Pinpoint the cell where the given text exists, returning its [x, y] midpoint coordinate. 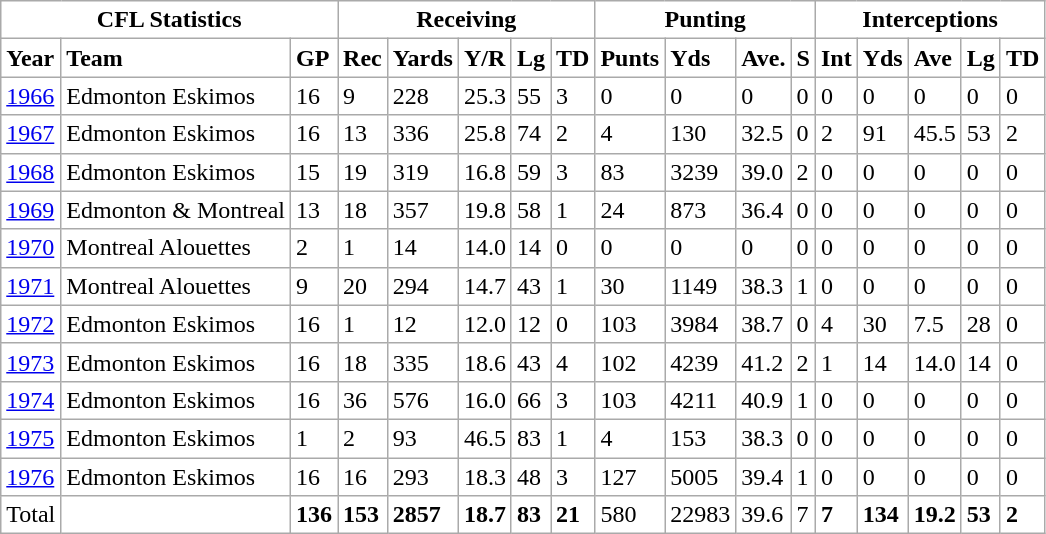
16.0 [484, 400]
127 [630, 477]
Interceptions [930, 20]
130 [700, 134]
293 [422, 477]
1969 [31, 210]
1149 [700, 286]
CFL Statistics [170, 20]
4211 [700, 400]
12.0 [484, 324]
18.3 [484, 477]
32.5 [764, 134]
3239 [700, 172]
357 [422, 210]
36.4 [764, 210]
Y/R [484, 58]
19.2 [934, 515]
48 [530, 477]
GP [314, 58]
91 [882, 134]
Yards [422, 58]
Ave. [764, 58]
Receiving [466, 20]
55 [530, 96]
66 [530, 400]
576 [422, 400]
294 [422, 286]
20 [363, 286]
59 [530, 172]
1968 [31, 172]
16.8 [484, 172]
Rec [363, 58]
228 [422, 96]
102 [630, 362]
74 [530, 134]
580 [630, 515]
19 [363, 172]
Year [31, 58]
335 [422, 362]
1973 [31, 362]
41.2 [764, 362]
1971 [31, 286]
S [803, 58]
1972 [31, 324]
136 [314, 515]
Edmonton & Montreal [176, 210]
22983 [700, 515]
1975 [31, 438]
18.6 [484, 362]
39.0 [764, 172]
28 [980, 324]
25.8 [484, 134]
1976 [31, 477]
336 [422, 134]
1970 [31, 248]
39.6 [764, 515]
Punting [705, 20]
93 [422, 438]
Punts [630, 58]
873 [700, 210]
1974 [31, 400]
39.4 [764, 477]
21 [572, 515]
15 [314, 172]
1967 [31, 134]
Int [836, 58]
38.7 [764, 324]
2857 [422, 515]
1966 [31, 96]
3984 [700, 324]
45.5 [934, 134]
319 [422, 172]
4239 [700, 362]
24 [630, 210]
7.5 [934, 324]
134 [882, 515]
25.3 [484, 96]
40.9 [764, 400]
Ave [934, 58]
46.5 [484, 438]
14.7 [484, 286]
5005 [700, 477]
18.7 [484, 515]
Team [176, 58]
19.8 [484, 210]
58 [530, 210]
36 [363, 400]
Total [31, 515]
